Provide the [x, y] coordinate of the cell's center where the given text is located.  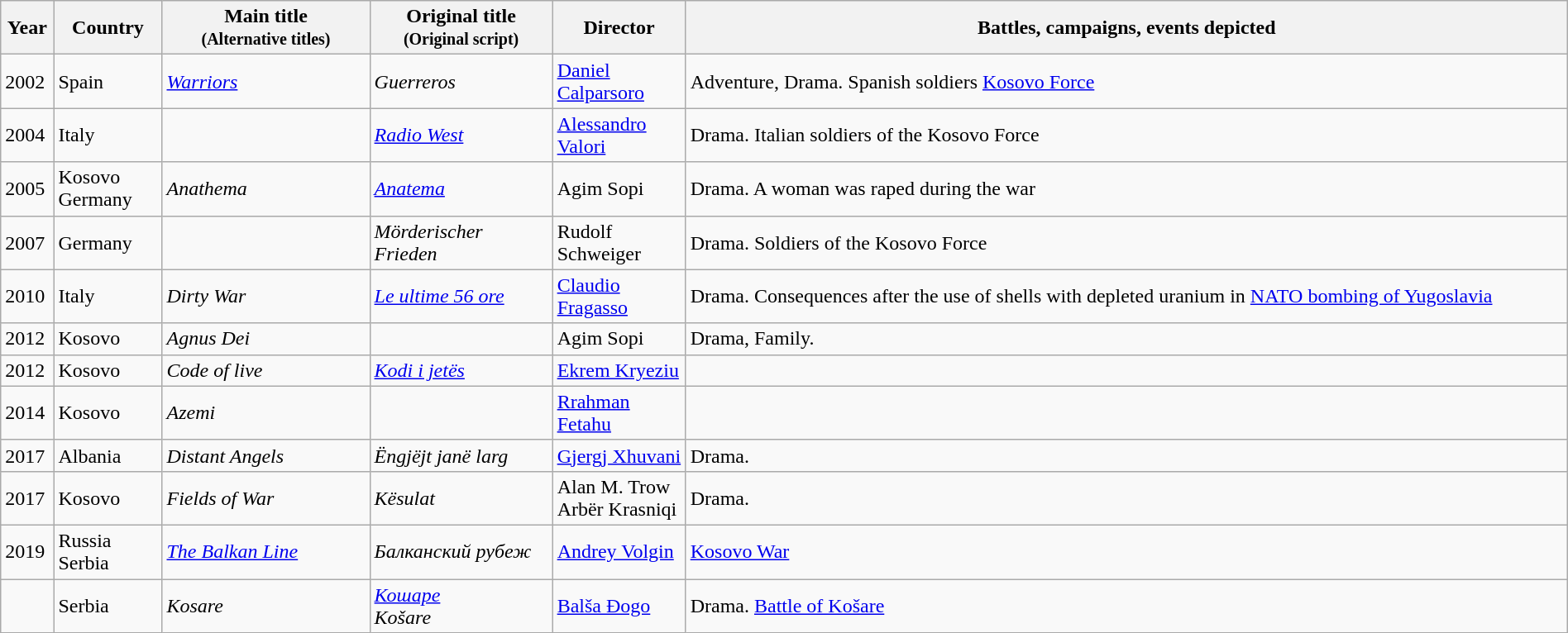
Alan M. TrowArbër Krasniqi [619, 497]
Anathema [266, 188]
Agnus Dei [266, 339]
2005 [27, 188]
RussiaSerbia [108, 552]
2002 [27, 81]
Year [27, 28]
Kësulat [461, 497]
Kosovo War [1126, 552]
2010 [27, 296]
Drama. A woman was raped during the war [1126, 188]
Le ultime 56 ore [461, 296]
Ëngjëjt janë larg [461, 455]
Daniel Calparsoro [619, 81]
Drama, Family. [1126, 339]
Radio West [461, 136]
Alessandro Valori [619, 136]
2019 [27, 552]
Балканский рубеж [461, 552]
Director [619, 28]
КошареKošare [461, 605]
Serbia [108, 605]
Battles, campaigns, events depicted [1126, 28]
KosovoGermany [108, 188]
2004 [27, 136]
Guerreros [461, 81]
Fields of War [266, 497]
Albania [108, 455]
Germany [108, 243]
Country [108, 28]
Ekrem Kryeziu [619, 370]
Drama. Battle of Košare [1126, 605]
Rrahman Fetahu [619, 413]
The Balkan Line [266, 552]
Kodi i jetës [461, 370]
Spain [108, 81]
Andrey Volgin [619, 552]
Main title(Alternative titles) [266, 28]
2007 [27, 243]
Claudio Fragasso [619, 296]
2014 [27, 413]
Gjergj Xhuvani [619, 455]
Balša Đogo [619, 605]
Drama. Soldiers of the Kosovo Force [1126, 243]
Drama. Italian soldiers of the Kosovo Force [1126, 136]
Original title(Original script) [461, 28]
Drama. Consequences after the use of shells with depleted uranium in NATO bombing of Yugoslavia [1126, 296]
Code of live [266, 370]
Adventure, Drama. Spanish soldiers Kosovo Force [1126, 81]
Distant Angels [266, 455]
Anatema [461, 188]
Dirty War [266, 296]
Warriors [266, 81]
Mörderischer Frieden [461, 243]
Rudolf Schweiger [619, 243]
Kosare [266, 605]
Azemi [266, 413]
